Detect which cell encompasses the target text, then output its (X, Y) center coordinate. 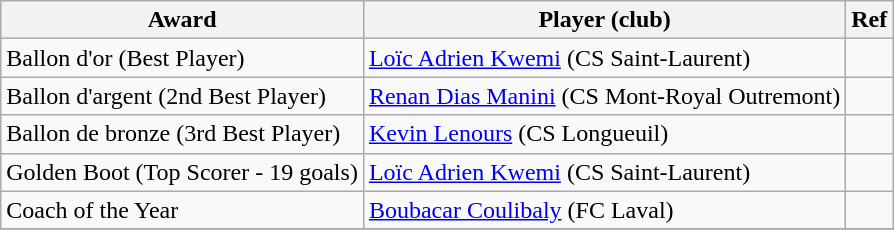
Boubacar Coulibaly (FC Laval) (604, 210)
Award (182, 20)
Kevin Lenours (CS Longueuil) (604, 134)
Ballon de bronze (3rd Best Player) (182, 134)
Player (club) (604, 20)
Renan Dias Manini (CS Mont-Royal Outremont) (604, 96)
Ballon d'or (Best Player) (182, 58)
Golden Boot (Top Scorer - 19 goals) (182, 172)
Coach of the Year (182, 210)
Ref (870, 20)
Ballon d'argent (2nd Best Player) (182, 96)
